From the cell containing the given text, extract its center point as (x, y) coordinate. 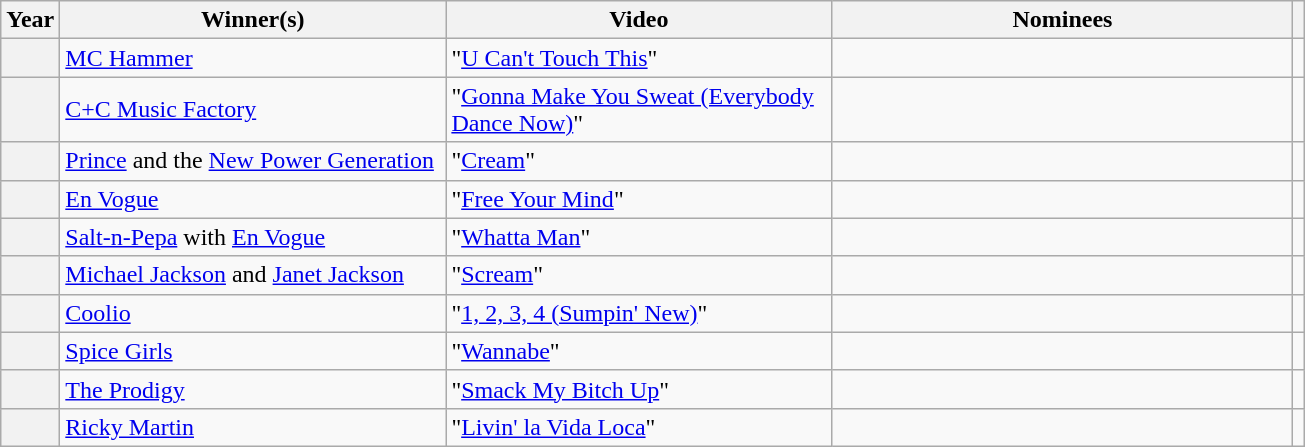
"1, 2, 3, 4 (Sumpin' New)" (639, 313)
Salt-n-Pepa with En Vogue (253, 237)
"Free Your Mind" (639, 199)
"Wannabe" (639, 351)
"Scream" (639, 275)
Nominees (1062, 20)
Prince and the New Power Generation (253, 161)
The Prodigy (253, 389)
Coolio (253, 313)
En Vogue (253, 199)
"Gonna Make You Sweat (Everybody Dance Now)" (639, 110)
MC Hammer (253, 58)
"Smack My Bitch Up" (639, 389)
Ricky Martin (253, 427)
"Whatta Man" (639, 237)
"Livin' la Vida Loca" (639, 427)
C+C Music Factory (253, 110)
Year (30, 20)
Video (639, 20)
Spice Girls (253, 351)
"Cream" (639, 161)
Winner(s) (253, 20)
Michael Jackson and Janet Jackson (253, 275)
"U Can't Touch This" (639, 58)
